Find where the given text appears and provide that cell's center as (x, y) coordinate. 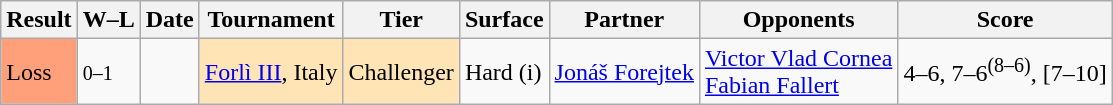
Tournament (271, 20)
Jonáš Forejtek (624, 72)
4–6, 7–6(8–6), [7–10] (1005, 72)
Hard (i) (504, 72)
Date (170, 20)
Surface (504, 20)
Opponents (798, 20)
Victor Vlad Cornea Fabian Fallert (798, 72)
Score (1005, 20)
Challenger (401, 72)
Loss (39, 72)
W–L (108, 20)
0–1 (108, 72)
Partner (624, 20)
Result (39, 20)
Forlì III, Italy (271, 72)
Tier (401, 20)
